From the cell containing the given text, extract its center point as [x, y] coordinate. 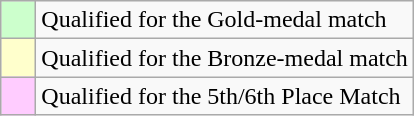
Qualified for the Bronze-medal match [225, 58]
Qualified for the Gold-medal match [225, 20]
Qualified for the 5th/6th Place Match [225, 96]
